Pinpoint the cell where the given text exists, returning its [x, y] midpoint coordinate. 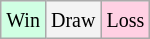
Draw [72, 20]
Win [24, 20]
Loss [126, 20]
